Return the (X, Y) coordinate for the center point of the cell that contains the specified text.  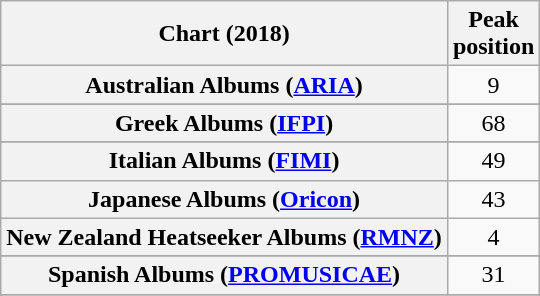
Greek Albums (IFPI) (224, 123)
4 (493, 237)
Japanese Albums (Oricon) (224, 199)
9 (493, 85)
31 (493, 275)
Italian Albums (FIMI) (224, 161)
Chart (2018) (224, 34)
Australian Albums (ARIA) (224, 85)
68 (493, 123)
43 (493, 199)
New Zealand Heatseeker Albums (RMNZ) (224, 237)
49 (493, 161)
Peakposition (493, 34)
Spanish Albums (PROMUSICAE) (224, 275)
